Return the (X, Y) coordinate for the center point of the cell that contains the specified text.  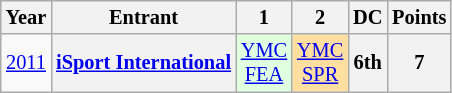
Entrant (144, 17)
YMCSPR (320, 63)
Points (419, 17)
YMCFEA (264, 63)
6th (368, 63)
2011 (26, 63)
iSport International (144, 63)
Year (26, 17)
7 (419, 63)
2 (320, 17)
DC (368, 17)
1 (264, 17)
